Search for the cell housing the specified text and yield its [x, y] center coordinate. 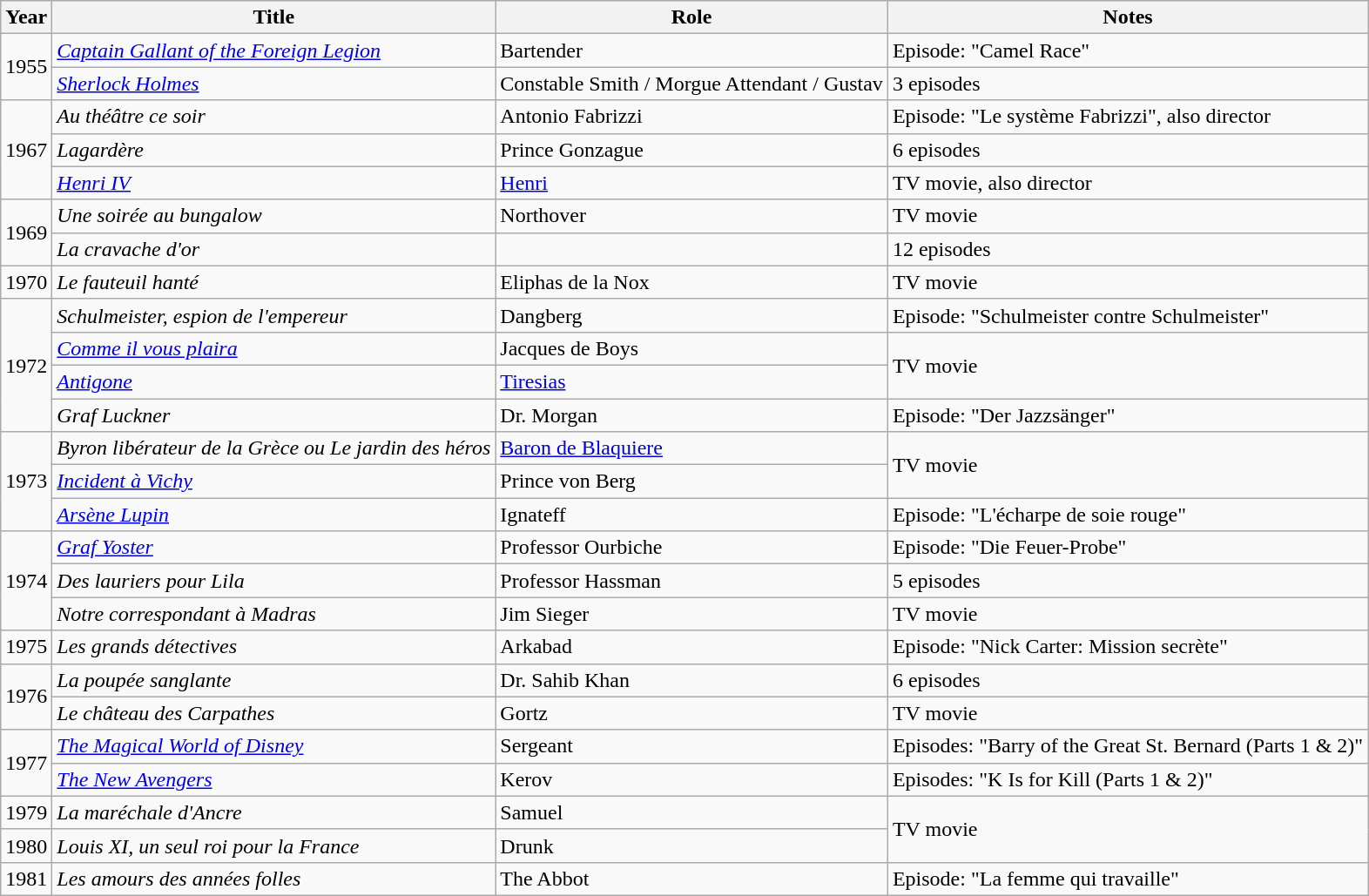
Jacques de Boys [691, 348]
1979 [26, 812]
1980 [26, 845]
Le château des Carpathes [273, 713]
Henri IV [273, 183]
Dr. Sahib Khan [691, 680]
1969 [26, 232]
La poupée sanglante [273, 680]
TV movie, also director [1127, 183]
1972 [26, 365]
Prince Gonzague [691, 150]
Graf Yoster [273, 548]
Les grands détectives [273, 647]
Role [691, 17]
Episode: "Der Jazzsänger" [1127, 415]
Louis XI, un seul roi pour la France [273, 845]
Ignateff [691, 515]
Les amours des années folles [273, 879]
Bartender [691, 51]
12 episodes [1127, 249]
Year [26, 17]
1973 [26, 482]
1970 [26, 282]
Antigone [273, 381]
Notes [1127, 17]
3 episodes [1127, 84]
Samuel [691, 812]
Lagardère [273, 150]
La maréchale d'Ancre [273, 812]
Episode: "Nick Carter: Mission secrète" [1127, 647]
Captain Gallant of the Foreign Legion [273, 51]
Dangberg [691, 315]
Schulmeister, espion de l'empereur [273, 315]
Byron libérateur de la Grèce ou Le jardin des héros [273, 448]
Episode: "L'écharpe de soie rouge" [1127, 515]
Sherlock Holmes [273, 84]
Dr. Morgan [691, 415]
Professor Hassman [691, 581]
The Abbot [691, 879]
1955 [26, 67]
The New Avengers [273, 779]
1976 [26, 697]
Gortz [691, 713]
Drunk [691, 845]
1981 [26, 879]
Jim Sieger [691, 614]
Constable Smith / Morgue Attendant / Gustav [691, 84]
Prince von Berg [691, 482]
Title [273, 17]
Episode: "Camel Race" [1127, 51]
Au théâtre ce soir [273, 117]
1975 [26, 647]
5 episodes [1127, 581]
Comme il vous plaira [273, 348]
Sergeant [691, 746]
Une soirée au bungalow [273, 216]
Tiresias [691, 381]
1974 [26, 581]
Arsène Lupin [273, 515]
Henri [691, 183]
Graf Luckner [273, 415]
Episode: "Die Feuer-Probe" [1127, 548]
Episodes: "Barry of the Great St. Bernard (Parts 1 & 2)" [1127, 746]
Antonio Fabrizzi [691, 117]
Le fauteuil hanté [273, 282]
Kerov [691, 779]
1967 [26, 150]
Incident à Vichy [273, 482]
Northover [691, 216]
La cravache d'or [273, 249]
Episode: "Schulmeister contre Schulmeister" [1127, 315]
Professor Ourbiche [691, 548]
Episodes: "K Is for Kill (Parts 1 & 2)" [1127, 779]
Eliphas de la Nox [691, 282]
Baron de Blaquiere [691, 448]
Arkabad [691, 647]
Des lauriers pour Lila [273, 581]
Episode: "La femme qui travaille" [1127, 879]
1977 [26, 763]
Notre correspondant à Madras [273, 614]
The Magical World of Disney [273, 746]
Episode: "Le système Fabrizzi", also director [1127, 117]
